Find where the given text appears and provide that cell's center as [X, Y] coordinate. 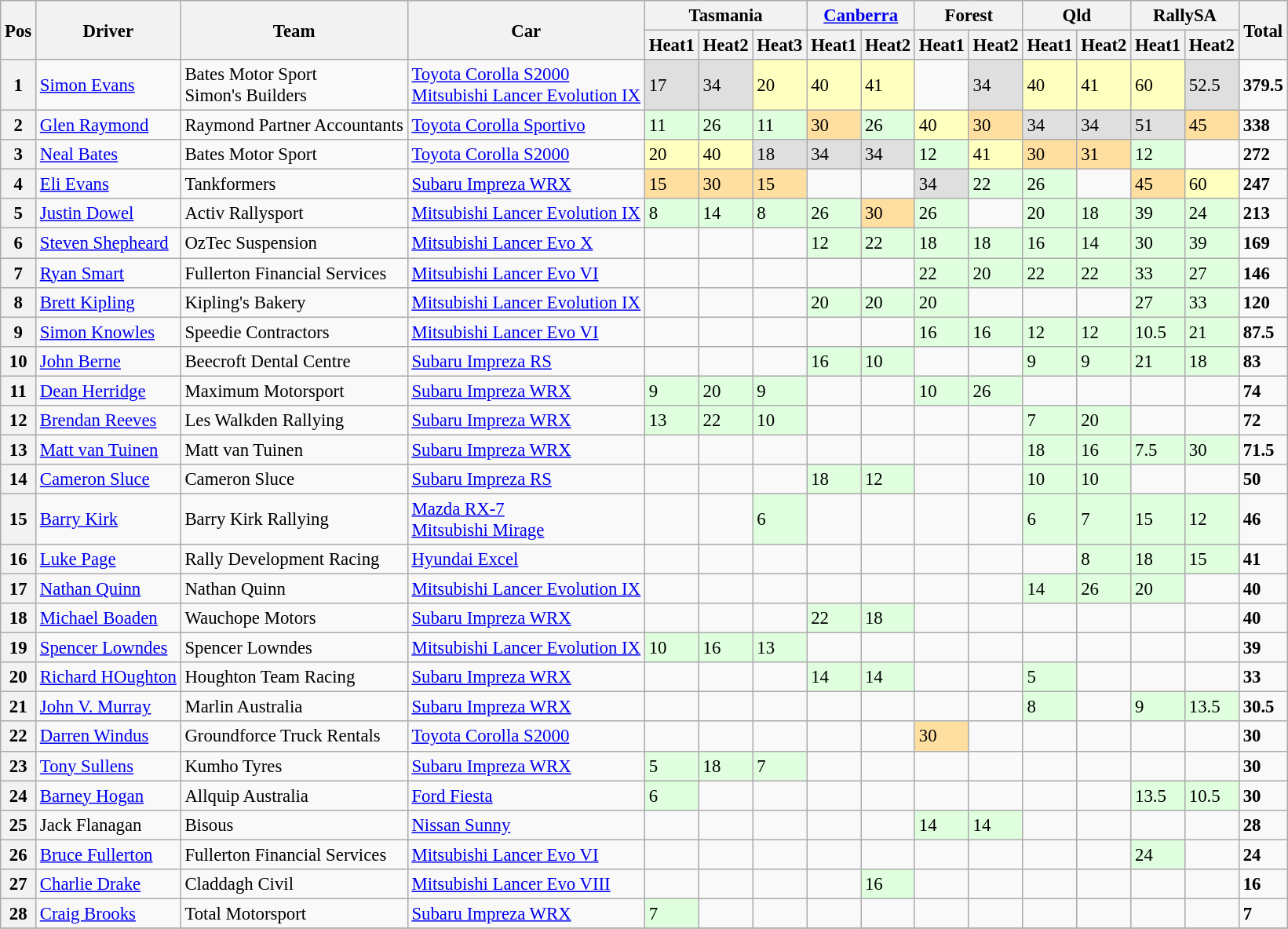
Pos [19, 30]
1 [19, 85]
Mitsubishi Lancer Evo X [526, 243]
OzTec Suspension [294, 243]
2 [19, 126]
Marlin Australia [294, 707]
Steven Shepheard [108, 243]
Bates Motor Sport [294, 155]
Tankformers [294, 184]
Nissan Sunny [526, 825]
Speedie Contractors [294, 332]
Tony Sullens [108, 766]
Kumho Tyres [294, 766]
379.5 [1263, 85]
Neal Bates [108, 155]
247 [1263, 184]
Eli Evans [108, 184]
Tasmania [725, 16]
46 [1263, 519]
Ryan Smart [108, 273]
Luke Page [108, 559]
213 [1263, 214]
Michael Boaden [108, 618]
Houghton Team Racing [294, 677]
Glen Raymond [108, 126]
Craig Brooks [108, 913]
Darren Windus [108, 737]
Les Walkden Rallying [294, 421]
Allquip Australia [294, 796]
Car [526, 30]
19 [19, 648]
3 [19, 155]
30.5 [1263, 707]
4 [19, 184]
Simon Knowles [108, 332]
John Berne [108, 361]
RallySA [1185, 16]
23 [19, 766]
Forest [969, 16]
Brendan Reeves [108, 421]
John V. Murray [108, 707]
Rally Development Racing [294, 559]
Brett Kipling [108, 302]
Toyota Corolla Sportivo [526, 126]
272 [1263, 155]
51 [1158, 126]
Bisous [294, 825]
Raymond Partner Accountants [294, 126]
Barry Kirk [108, 519]
Barry Kirk Rallying [294, 519]
Mazda RX-7 Mitsubishi Mirage [526, 519]
Bates Motor Sport Simon's Builders [294, 85]
Wauchope Motors [294, 618]
50 [1263, 479]
169 [1263, 243]
Richard HOughton [108, 677]
Team [294, 30]
Kipling's Bakery [294, 302]
Driver [108, 30]
87.5 [1263, 332]
Barney Hogan [108, 796]
Hyundai Excel [526, 559]
72 [1263, 421]
Beecroft Dental Centre [294, 361]
Mitsubishi Lancer Evo VIII [526, 884]
71.5 [1263, 450]
Qld [1077, 16]
120 [1263, 302]
Total Motorsport [294, 913]
Maximum Motorsport [294, 391]
Justin Dowel [108, 214]
Activ Rallysport [294, 214]
52.5 [1212, 85]
74 [1263, 391]
Groundforce Truck Rentals [294, 737]
Charlie Drake [108, 884]
Claddagh Civil [294, 884]
Heat3 [780, 46]
Jack Flanagan [108, 825]
Dean Herridge [108, 391]
Ford Fiesta [526, 796]
338 [1263, 126]
25 [19, 825]
146 [1263, 273]
83 [1263, 361]
Bruce Fullerton [108, 854]
Total [1263, 30]
Toyota Corolla S2000 Mitsubishi Lancer Evolution IX [526, 85]
7.5 [1158, 450]
31 [1104, 155]
Simon Evans [108, 85]
Canberra [861, 16]
